Return [x, y] of the center of cell containing provided text 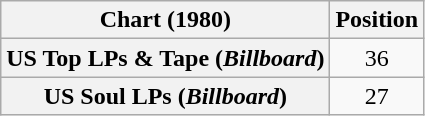
US Top LPs & Tape (Billboard) [166, 58]
US Soul LPs (Billboard) [166, 96]
Position [377, 20]
27 [377, 96]
Chart (1980) [166, 20]
36 [377, 58]
